From the cell containing the given text, extract its center point as [x, y] coordinate. 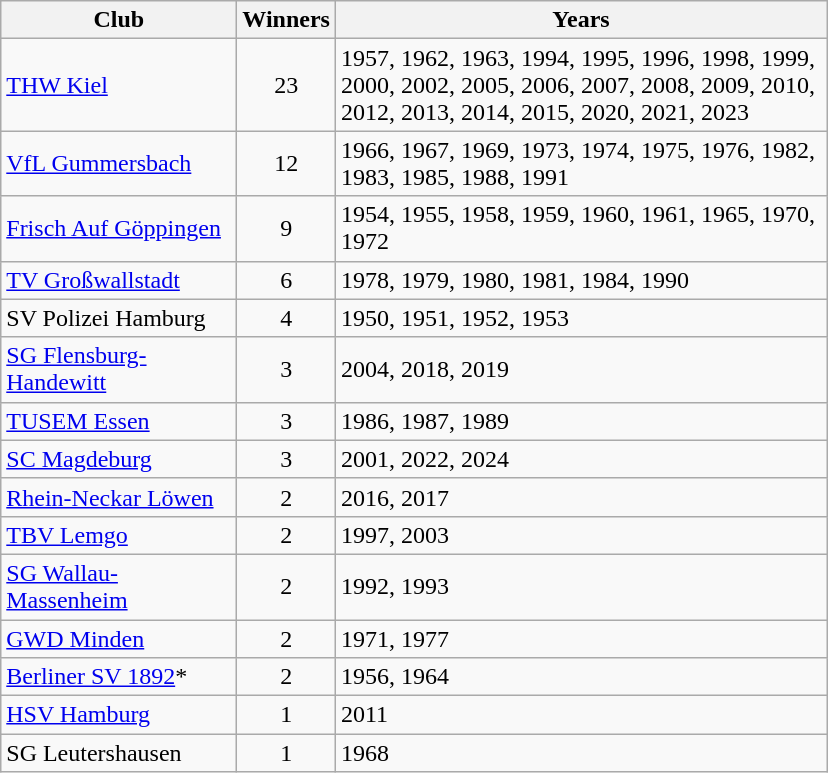
Club [119, 20]
6 [286, 280]
HSV Hamburg [119, 715]
2001, 2022, 2024 [580, 459]
2004, 2018, 2019 [580, 370]
2011 [580, 715]
1978, 1979, 1980, 1981, 1984, 1990 [580, 280]
Frisch Auf Göppingen [119, 228]
Berliner SV 1892* [119, 677]
SG Flensburg-Handewitt [119, 370]
1966, 1967, 1969, 1973, 1974, 1975, 1976, 1982, 1983, 1985, 1988, 1991 [580, 164]
1950, 1951, 1952, 1953 [580, 318]
VfL Gummersbach [119, 164]
1956, 1964 [580, 677]
2016, 2017 [580, 497]
1992, 1993 [580, 586]
1957, 1962, 1963, 1994, 1995, 1996, 1998, 1999, 2000, 2002, 2005, 2006, 2007, 2008, 2009, 2010, 2012, 2013, 2014, 2015, 2020, 2021, 2023 [580, 85]
1997, 2003 [580, 535]
SG Leutershausen [119, 753]
23 [286, 85]
1971, 1977 [580, 639]
SG Wallau-Massenheim [119, 586]
SV Polizei Hamburg [119, 318]
TBV Lemgo [119, 535]
Years [580, 20]
TUSEM Essen [119, 421]
1986, 1987, 1989 [580, 421]
1968 [580, 753]
SC Magdeburg [119, 459]
1954, 1955, 1958, 1959, 1960, 1961, 1965, 1970, 1972 [580, 228]
9 [286, 228]
Winners [286, 20]
GWD Minden [119, 639]
12 [286, 164]
Rhein-Neckar Löwen [119, 497]
4 [286, 318]
THW Kiel [119, 85]
TV Großwallstadt [119, 280]
